Determine the [x, y] coordinate at the center of the cell enclosing the given text.  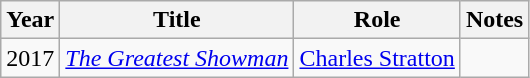
Title [177, 20]
Year [30, 20]
Role [377, 20]
Notes [494, 20]
The Greatest Showman [177, 58]
2017 [30, 58]
Charles Stratton [377, 58]
